Search for the cell housing the specified text and yield its [X, Y] center coordinate. 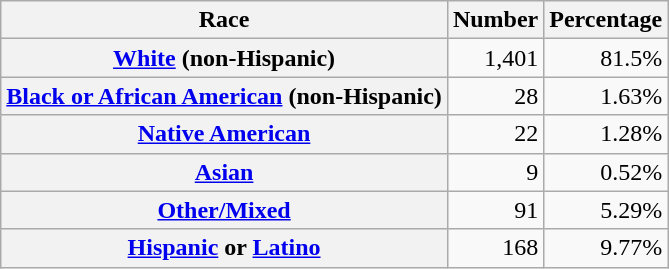
1,401 [495, 58]
22 [495, 134]
Hispanic or Latino [224, 248]
Native American [224, 134]
Black or African American (non-Hispanic) [224, 96]
Percentage [606, 20]
9.77% [606, 248]
1.28% [606, 134]
Other/Mixed [224, 210]
0.52% [606, 172]
Asian [224, 172]
1.63% [606, 96]
White (non-Hispanic) [224, 58]
9 [495, 172]
Number [495, 20]
28 [495, 96]
Race [224, 20]
81.5% [606, 58]
91 [495, 210]
5.29% [606, 210]
168 [495, 248]
